Return (X, Y) of the center of cell containing provided text 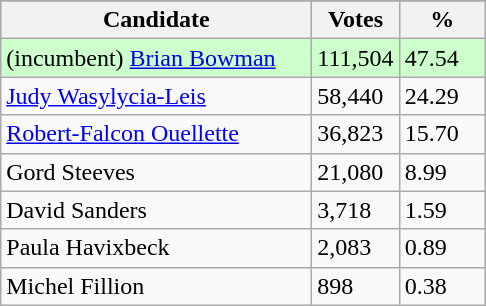
58,440 (356, 96)
0.38 (442, 286)
Votes (356, 20)
3,718 (356, 210)
Robert-Falcon Ouellette (156, 134)
36,823 (356, 134)
47.54 (442, 58)
% (442, 20)
1.59 (442, 210)
21,080 (356, 172)
Paula Havixbeck (156, 248)
0.89 (442, 248)
111,504 (356, 58)
2,083 (356, 248)
(incumbent) Brian Bowman (156, 58)
Judy Wasylycia-Leis (156, 96)
8.99 (442, 172)
David Sanders (156, 210)
15.70 (442, 134)
Michel Fillion (156, 286)
Gord Steeves (156, 172)
Candidate (156, 20)
898 (356, 286)
24.29 (442, 96)
